Provide the (x, y) coordinate of the cell's center where the given text is located.  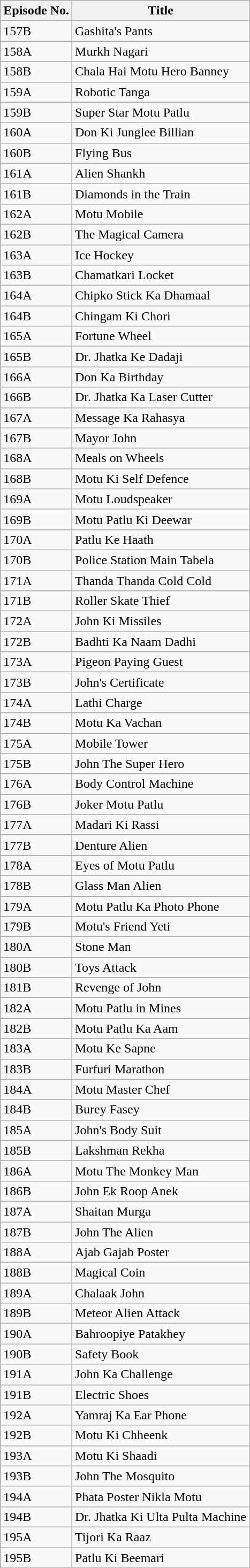
167B (36, 438)
Magical Coin (161, 1273)
Patlu Ke Haath (161, 540)
Flying Bus (161, 153)
John The Mosquito (161, 1476)
190B (36, 1354)
161B (36, 194)
Badhti Ka Naam Dadhi (161, 642)
Police Station Main Tabela (161, 560)
183A (36, 1049)
Mayor John (161, 438)
Burey Fasey (161, 1110)
Chamatkari Locket (161, 275)
192A (36, 1415)
Toys Attack (161, 967)
Bahroopiye Patakhey (161, 1334)
176A (36, 784)
171A (36, 580)
Meals on Wheels (161, 458)
171B (36, 601)
Eyes of Motu Patlu (161, 865)
165B (36, 357)
Lakshman Rekha (161, 1150)
164B (36, 316)
185A (36, 1130)
157B (36, 31)
Dr. Jhatka Ki Ulta Pulta Machine (161, 1517)
176B (36, 804)
187A (36, 1211)
180A (36, 947)
Thanda Thanda Cold Cold (161, 580)
159A (36, 92)
181B (36, 988)
Dr. Jhatka Ka Laser Cutter (161, 397)
160B (36, 153)
Joker Motu Patlu (161, 804)
Motu Mobile (161, 214)
Lathi Charge (161, 703)
Chala Hai Motu Hero Banney (161, 72)
182A (36, 1008)
163B (36, 275)
Don Ka Birthday (161, 377)
Madari Ki Rassi (161, 825)
158A (36, 51)
John Ek Roop Anek (161, 1191)
Motu Patlu Ki Deewar (161, 519)
163A (36, 255)
Don Ki Junglee Billian (161, 133)
191A (36, 1374)
John's Certificate (161, 682)
Motu's Friend Yeti (161, 927)
175A (36, 743)
188B (36, 1273)
187B (36, 1232)
158B (36, 72)
Stone Man (161, 947)
Gashita's Pants (161, 31)
Motu Patlu Ka Aam (161, 1028)
190A (36, 1334)
179A (36, 906)
174A (36, 703)
186A (36, 1171)
Murkh Nagari (161, 51)
169A (36, 499)
162B (36, 234)
Chalaak John (161, 1293)
Yamraj Ka Ear Phone (161, 1415)
Super Star Motu Patlu (161, 112)
Motu Patlu in Mines (161, 1008)
160A (36, 133)
195B (36, 1558)
162A (36, 214)
184B (36, 1110)
Electric Shoes (161, 1395)
Chipko Stick Ka Dhamaal (161, 296)
Motu Ki Chheenk (161, 1435)
Episode No. (36, 11)
172B (36, 642)
Motu Patlu Ka Photo Phone (161, 906)
Pigeon Paying Guest (161, 662)
165A (36, 336)
Fortune Wheel (161, 336)
189B (36, 1313)
183B (36, 1069)
193A (36, 1456)
Diamonds in the Train (161, 194)
Dr. Jhatka Ke Dadaji (161, 357)
172A (36, 621)
Message Ka Rahasya (161, 418)
Mobile Tower (161, 743)
167A (36, 418)
Alien Shankh (161, 173)
191B (36, 1395)
John The Super Hero (161, 764)
177B (36, 845)
189A (36, 1293)
Ajab Gajab Poster (161, 1252)
Roller Skate Thief (161, 601)
178A (36, 865)
Motu Ke Sapne (161, 1049)
Denture Alien (161, 845)
Glass Man Alien (161, 886)
185B (36, 1150)
Revenge of John (161, 988)
194B (36, 1517)
Safety Book (161, 1354)
Motu The Monkey Man (161, 1171)
168B (36, 479)
John Ka Challenge (161, 1374)
170B (36, 560)
Title (161, 11)
193B (36, 1476)
166B (36, 397)
164A (36, 296)
Phata Poster Nikla Motu (161, 1496)
159B (36, 112)
161A (36, 173)
188A (36, 1252)
178B (36, 886)
173B (36, 682)
Tijori Ka Raaz (161, 1537)
Shaitan Murga (161, 1211)
Ice Hockey (161, 255)
The Magical Camera (161, 234)
186B (36, 1191)
170A (36, 540)
Motu Master Chef (161, 1089)
Robotic Tanga (161, 92)
173A (36, 662)
180B (36, 967)
195A (36, 1537)
194A (36, 1496)
John The Alien (161, 1232)
179B (36, 927)
177A (36, 825)
Motu Loudspeaker (161, 499)
Furfuri Marathon (161, 1069)
184A (36, 1089)
182B (36, 1028)
John's Body Suit (161, 1130)
174B (36, 723)
Meteor Alien Attack (161, 1313)
Patlu Ki Beemari (161, 1558)
Motu Ki Self Defence (161, 479)
Motu Ka Vachan (161, 723)
166A (36, 377)
Chingam Ki Chori (161, 316)
Body Control Machine (161, 784)
Motu Ki Shaadi (161, 1456)
John Ki Missiles (161, 621)
168A (36, 458)
192B (36, 1435)
169B (36, 519)
175B (36, 764)
